Search for the cell housing the specified text and yield its (X, Y) center coordinate. 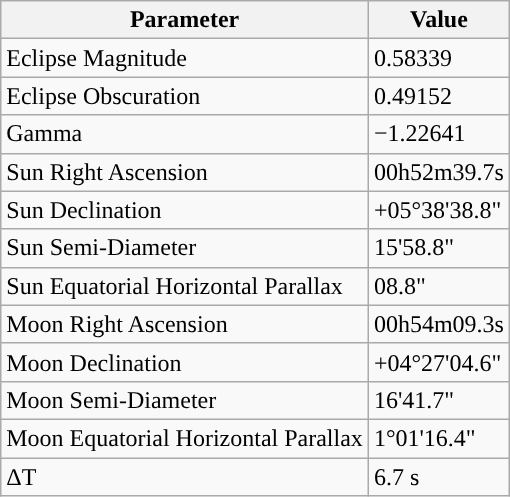
00h54m09.3s (438, 324)
−1.22641 (438, 134)
00h52m39.7s (438, 172)
Moon Equatorial Horizontal Parallax (185, 438)
15'58.8" (438, 248)
0.49152 (438, 96)
1°01'16.4" (438, 438)
Sun Declination (185, 210)
Parameter (185, 20)
0.58339 (438, 58)
Sun Semi-Diameter (185, 248)
16'41.7" (438, 400)
Moon Semi-Diameter (185, 400)
+04°27'04.6" (438, 362)
Sun Right Ascension (185, 172)
08.8" (438, 286)
Moon Right Ascension (185, 324)
Eclipse Magnitude (185, 58)
Value (438, 20)
ΔT (185, 477)
Moon Declination (185, 362)
+05°38'38.8" (438, 210)
Sun Equatorial Horizontal Parallax (185, 286)
Gamma (185, 134)
Eclipse Obscuration (185, 96)
6.7 s (438, 477)
